Output the (x, y) coordinate of the center of the cell containing the given text.  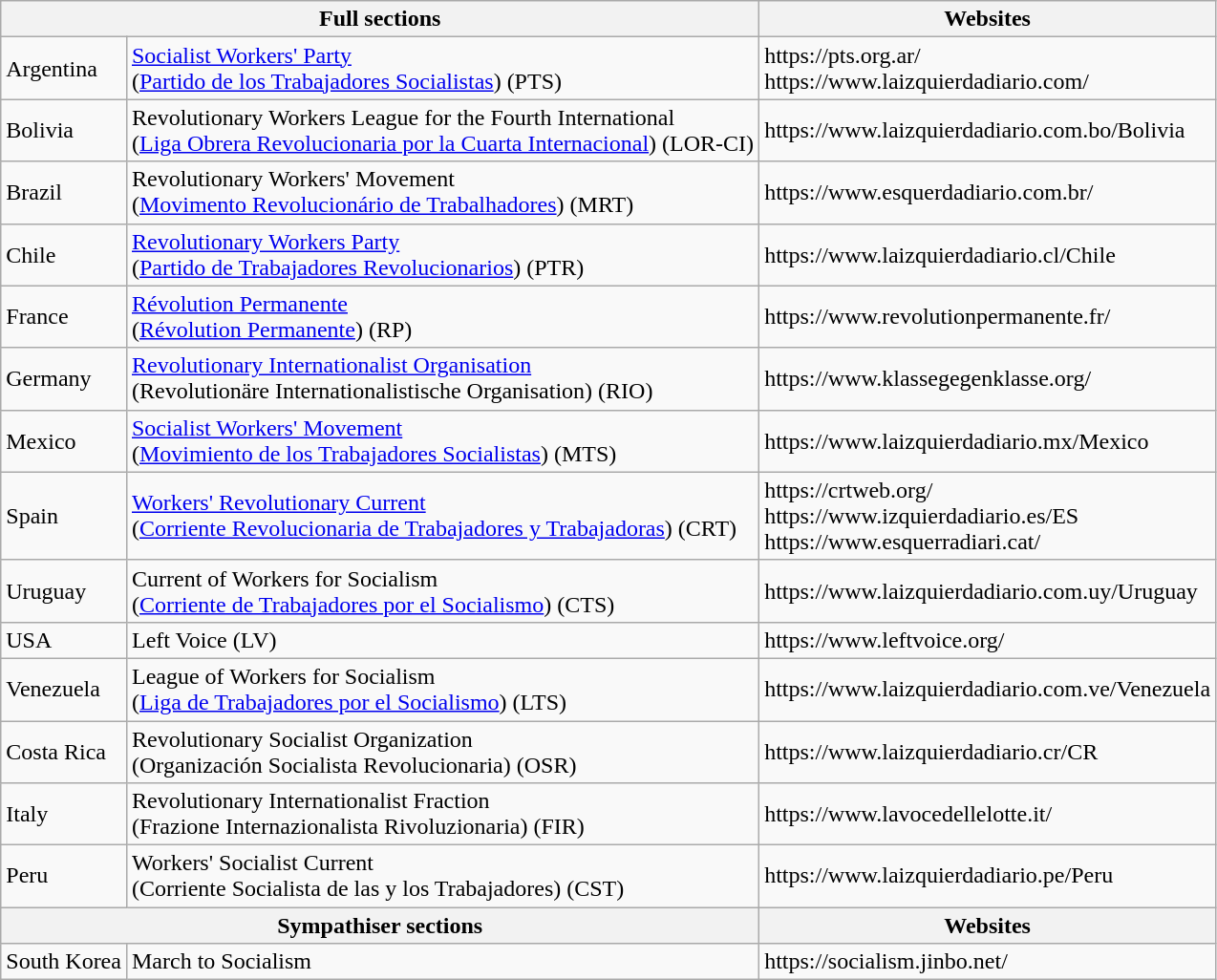
https://www.laizquierdadiario.mx/Mexico (988, 441)
Venezuela (64, 690)
Revolutionary Workers Party(Partido de Trabajadores Revolucionarios) (PTR) (442, 254)
https://www.revolutionpermanente.fr/ (988, 317)
https://www.laizquierdadiario.cr/CR (988, 751)
https://pts.org.ar/ https://www.laizquierdadiario.com/ (988, 69)
Left Voice (LV) (442, 640)
https://www.laizquierdadiario.cl/Chile (988, 254)
Révolution Permanente(Révolution Permanente) (RP) (442, 317)
Bolivia (64, 130)
Sympathiser sections (380, 926)
Spain (64, 516)
Socialist Workers' Movement(Movimiento de los Trabajadores Socialistas) (MTS) (442, 441)
Full sections (380, 19)
Revolutionary Internationalist Fraction(Frazione Internazionalista Rivoluzionaria) (FIR) (442, 814)
https://www.laizquierdadiario.com.bo/Bolivia (988, 130)
https://www.laizquierdadiario.com.uy/Uruguay (988, 590)
https://www.esquerdadiario.com.br/ (988, 193)
Workers' Socialist Current(Corriente Socialista de las y los Trabajadores) (CST) (442, 877)
https://www.laizquierdadiario.com.ve/Venezuela (988, 690)
Socialist Workers' Party(Partido de los Trabajadores Socialistas) (PTS) (442, 69)
Costa Rica (64, 751)
Mexico (64, 441)
Revolutionary Internationalist Organisation(Revolutionäre Internationalistische Organisation) (RIO) (442, 378)
Peru (64, 877)
https://crtweb.org/ https://www.izquierdadiario.es/ES https://www.esquerradiari.cat/ (988, 516)
Workers' Revolutionary Current(Corriente Revolucionaria de Trabajadores y Trabajadoras) (CRT) (442, 516)
Current of Workers for Socialism(Corriente de Trabajadores por el Socialismo) (CTS) (442, 590)
https://www.laizquierdadiario.pe/Peru (988, 877)
Revolutionary Workers League for the Fourth International(Liga Obrera Revolucionaria por la Cuarta Internacional) (LOR-CI) (442, 130)
USA (64, 640)
https://socialism.jinbo.net/ (988, 962)
Chile (64, 254)
March to Socialism (442, 962)
Uruguay (64, 590)
https://www.leftvoice.org/ (988, 640)
South Korea (64, 962)
Brazil (64, 193)
Revolutionary Workers' Movement(Movimento Revolucionário de Trabalhadores) (MRT) (442, 193)
Italy (64, 814)
France (64, 317)
League of Workers for Socialism(Liga de Trabajadores por el Socialismo) (LTS) (442, 690)
https://www.lavocedellelotte.it/ (988, 814)
Germany (64, 378)
Revolutionary Socialist Organization(Organización Socialista Revolucionaria) (OSR) (442, 751)
Argentina (64, 69)
https://www.klassegegenklasse.org/ (988, 378)
